Extract the (x, y) coordinate from the center of the cell holding the provided text.  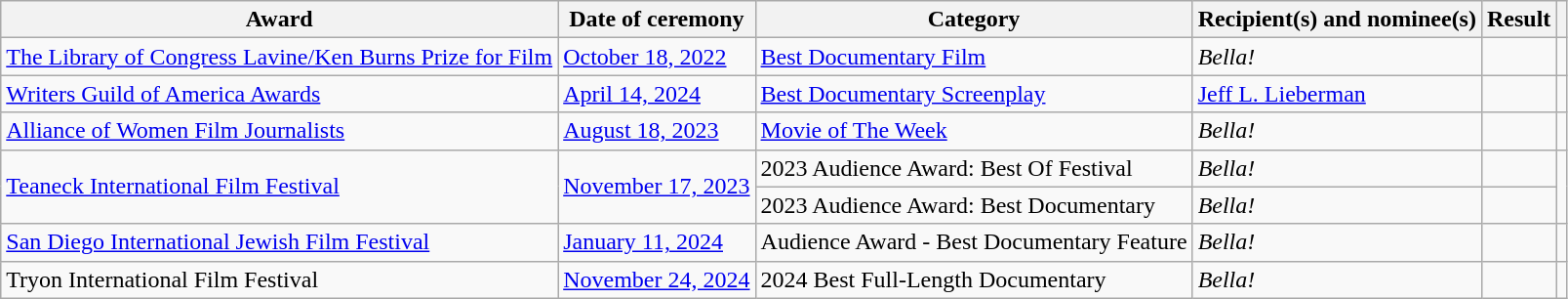
Alliance of Women Film Journalists (279, 131)
Movie of The Week (974, 131)
The Library of Congress Lavine/Ken Burns Prize for Film (279, 57)
Tryon International Film Festival (279, 279)
Jeff L. Lieberman (1337, 94)
November 17, 2023 (657, 187)
2023 Audience Award: Best Of Festival (974, 168)
October 18, 2022 (657, 57)
Audience Award - Best Documentary Feature (974, 242)
January 11, 2024 (657, 242)
April 14, 2024 (657, 94)
Writers Guild of America Awards (279, 94)
November 24, 2024 (657, 279)
August 18, 2023 (657, 131)
Recipient(s) and nominee(s) (1337, 20)
San Diego International Jewish Film Festival (279, 242)
Best Documentary Film (974, 57)
2024 Best Full-Length Documentary (974, 279)
2023 Audience Award: Best Documentary (974, 205)
Best Documentary Screenplay (974, 94)
Category (974, 20)
Date of ceremony (657, 20)
Teaneck International Film Festival (279, 187)
Award (279, 20)
Result (1518, 20)
